Provide the (x, y) coordinate of the cell's center where the given text is located.  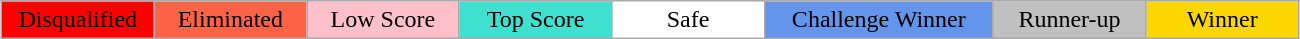
Challenge Winner (878, 20)
Disqualified (78, 20)
Eliminated (230, 20)
Runner-up (1070, 20)
Top Score (536, 20)
Safe (688, 20)
Low Score (384, 20)
Winner (1222, 20)
